Output the [x, y] coordinate of the center of the cell containing the given text.  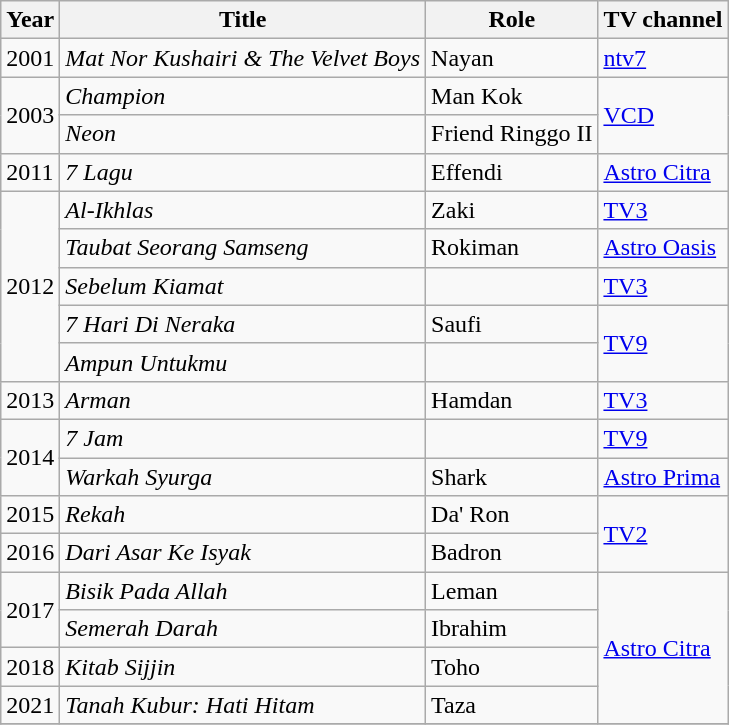
Semerah Darah [243, 629]
Sebelum Kiamat [243, 286]
2013 [30, 400]
2021 [30, 705]
Badron [512, 553]
Mat Nor Kushairi & The Velvet Boys [243, 58]
Al-Ikhlas [243, 210]
Saufi [512, 324]
Astro Prima [663, 477]
Champion [243, 96]
2016 [30, 553]
Hamdan [512, 400]
Title [243, 20]
TV2 [663, 534]
2003 [30, 115]
2012 [30, 286]
Year [30, 20]
Warkah Syurga [243, 477]
Neon [243, 134]
Man Kok [512, 96]
2015 [30, 515]
7 Hari Di Neraka [243, 324]
Nayan [512, 58]
Ampun Untukmu [243, 362]
Taza [512, 705]
Toho [512, 667]
Tanah Kubur: Hati Hitam [243, 705]
2014 [30, 457]
VCD [663, 115]
Rokiman [512, 248]
Zaki [512, 210]
Rekah [243, 515]
Friend Ringgo II [512, 134]
Taubat Seorang Samseng [243, 248]
Da' Ron [512, 515]
2017 [30, 610]
Effendi [512, 172]
Kitab Sijjin [243, 667]
7 Lagu [243, 172]
TV channel [663, 20]
2011 [30, 172]
Leman [512, 591]
Role [512, 20]
Ibrahim [512, 629]
7 Jam [243, 438]
Shark [512, 477]
ntv7 [663, 58]
Arman [243, 400]
Astro Oasis [663, 248]
Bisik Pada Allah [243, 591]
2001 [30, 58]
Dari Asar Ke Isyak [243, 553]
2018 [30, 667]
